Detect which cell encompasses the target text, then output its (x, y) center coordinate. 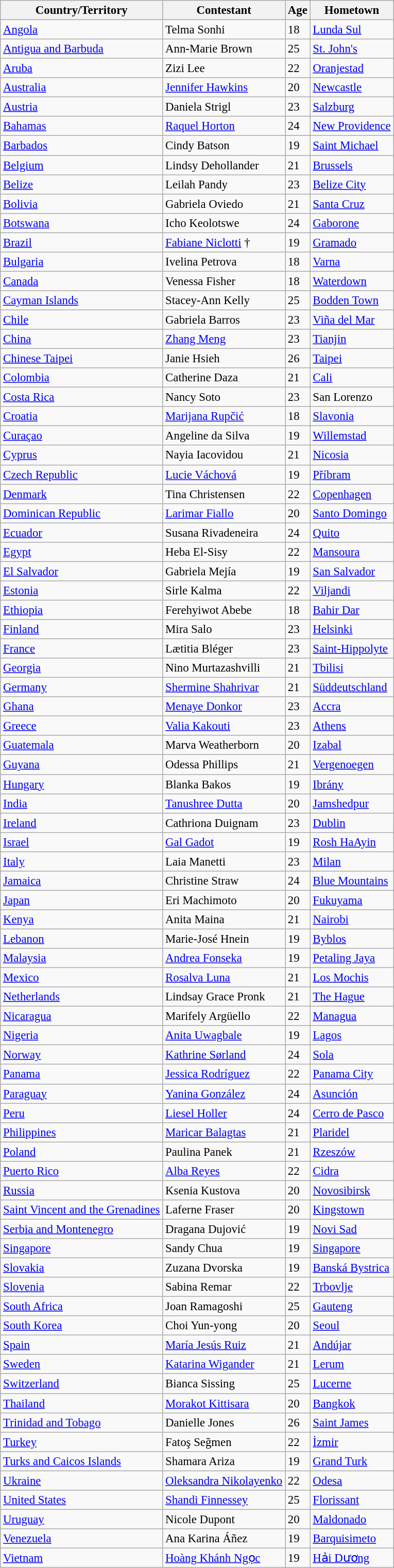
Bodden Town (352, 301)
Joan Ramagoshi (224, 1307)
Gabriela Oviedo (224, 204)
Viljandi (352, 591)
Bangkok (352, 1403)
Banská Bystrica (352, 1268)
Saint Vincent and the Grenadines (81, 1210)
China (81, 339)
Hungary (81, 784)
Petaling Jaya (352, 958)
Colombia (81, 378)
Turkey (81, 1442)
Italy (81, 861)
Izabal (352, 746)
Quito (352, 533)
Ethiopia (81, 610)
Georgia (81, 668)
Bahamas (81, 126)
Belize City (352, 184)
Laia Manetti (224, 861)
Mira Salo (224, 629)
Catherine Daza (224, 378)
Gramado (352, 242)
Panama City (352, 1074)
Guatemala (81, 746)
Gauteng (352, 1307)
Israel (81, 842)
Mexico (81, 978)
Czech Republic (81, 474)
Turks and Caicos Islands (81, 1461)
Santo Domingo (352, 513)
Tianjin (352, 339)
Choi Yun-yong (224, 1326)
Spain (81, 1345)
Sirle Kalma (224, 591)
Oranjestad (352, 68)
Lætitia Bléger (224, 649)
Kenya (81, 920)
Copenhagen (352, 494)
Shermine Shahrivar (224, 688)
Nicole Dupont (224, 1519)
Fukuyama (352, 900)
Angeline da Silva (224, 436)
Marva Weatherborn (224, 746)
El Salvador (81, 571)
Nicosia (352, 455)
Milan (352, 861)
Helsinki (352, 629)
Süddeutschland (352, 688)
Peru (81, 1113)
Nayia Iacovidou (224, 455)
Liesel Holler (224, 1113)
Rzeszów (352, 1152)
Florissant (352, 1500)
Brazil (81, 242)
Dragana Dujović (224, 1229)
Hoàng Khánh Ngọc (224, 1558)
Lagos (352, 1035)
Chinese Taipei (81, 359)
Blanka Bakos (224, 784)
South Korea (81, 1326)
Ana Karina Áñez (224, 1539)
Angola (81, 30)
Saint James (352, 1422)
Zuzana Dvorska (224, 1268)
Shandi Finnessey (224, 1500)
Barquisimeto (352, 1539)
Greece (81, 726)
Gabriela Mejía (224, 571)
Sandy Chua (224, 1248)
Uruguay (81, 1519)
Hải Dương (352, 1558)
Ecuador (81, 533)
Russia (81, 1190)
Slavonia (352, 416)
Anita Maina (224, 920)
Kathrine Sørland (224, 1055)
Willemstad (352, 436)
Nicaragua (81, 1016)
Hometown (352, 10)
Andújar (352, 1345)
Belize (81, 184)
Trbovlje (352, 1287)
Jessica Rodríguez (224, 1074)
Malaysia (81, 958)
Australia (81, 87)
Susana Rivadeneira (224, 533)
Příbram (352, 474)
Finland (81, 629)
Novosibirsk (352, 1190)
Bolivia (81, 204)
Valia Kakouti (224, 726)
Gabriela Barros (224, 320)
Paraguay (81, 1094)
Ibrány (352, 784)
St. John's (352, 49)
Taipei (352, 359)
Daniela Strigl (224, 107)
Alba Reyes (224, 1171)
Blue Mountains (352, 881)
Cidra (352, 1171)
Seoul (352, 1326)
San Salvador (352, 571)
Sabina Remar (224, 1287)
Salzburg (352, 107)
Norway (81, 1055)
Denmark (81, 494)
Cyprus (81, 455)
Newcastle (352, 87)
South Africa (81, 1307)
Aruba (81, 68)
Marifely Argüello (224, 1016)
New Providence (352, 126)
Contestant (224, 10)
Nino Murtazashvilli (224, 668)
Tanushree Dutta (224, 803)
Bulgaria (81, 262)
Croatia (81, 416)
India (81, 803)
Jennifer Hawkins (224, 87)
Heba El-Sisy (224, 552)
Gaborone (352, 223)
Larimar Fiallo (224, 513)
Grand Turk (352, 1461)
Slovakia (81, 1268)
Austria (81, 107)
Venezuela (81, 1539)
Philippines (81, 1132)
Serbia and Montenegro (81, 1229)
Ukraine (81, 1481)
Maldonado (352, 1519)
Costa Rica (81, 397)
Ireland (81, 823)
İzmir (352, 1442)
Morakot Kittisara (224, 1403)
San Lorenzo (352, 397)
Dominican Republic (81, 513)
Maricar Balagtas (224, 1132)
Curaçao (81, 436)
Lunda Sul (352, 30)
Zizi Lee (224, 68)
Rosalva Luna (224, 978)
Ivelina Petrova (224, 262)
Cerro de Pasco (352, 1113)
Stacey-Ann Kelly (224, 301)
Shamara Ariza (224, 1461)
Paulina Panek (224, 1152)
Lucerne (352, 1384)
Ghana (81, 707)
Waterdown (352, 281)
Rosh HaAyin (352, 842)
Canada (81, 281)
Athens (352, 726)
Andrea Fonseka (224, 958)
Brussels (352, 165)
Thailand (81, 1403)
Danielle Jones (224, 1422)
Trinidad and Tobago (81, 1422)
The Hague (352, 997)
France (81, 649)
Saint-Hippolyte (352, 649)
Accra (352, 707)
Kingstown (352, 1210)
Varna (352, 262)
Odessa Phillips (224, 765)
Leilah Pandy (224, 184)
Raquel Horton (224, 126)
Sola (352, 1055)
Janie Hsieh (224, 359)
Saint Michael (352, 146)
Cayman Islands (81, 301)
Belgium (81, 165)
Lindsay Grace Pronk (224, 997)
Fabiane Niclotti † (224, 242)
Barbados (81, 146)
Marie-José Hnein (224, 939)
Egypt (81, 552)
Telma Sonhi (224, 30)
Ferehyiwot Abebe (224, 610)
Bianca Sissing (224, 1384)
Odesa (352, 1481)
Managua (352, 1016)
Poland (81, 1152)
Katarina Wigander (224, 1364)
Menaye Donkor (224, 707)
Zhang Meng (224, 339)
Lerum (352, 1364)
Jamshedpur (352, 803)
Botswana (81, 223)
Lebanon (81, 939)
Lindsy Dehollander (224, 165)
Cindy Batson (224, 146)
Country/Territory (81, 10)
Los Mochis (352, 978)
Viña del Mar (352, 320)
Bahir Dar (352, 610)
Yanina González (224, 1094)
Nigeria (81, 1035)
Ann-Marie Brown (224, 49)
María Jesús Ruiz (224, 1345)
Dublin (352, 823)
Tina Christensen (224, 494)
Tbilisi (352, 668)
Lucie Váchová (224, 474)
Germany (81, 688)
Age (298, 10)
Gal Gadot (224, 842)
Icho Keolotswe (224, 223)
Mansoura (352, 552)
Fatoş Seğmen (224, 1442)
Eri Machimoto (224, 900)
Novi Sad (352, 1229)
Estonia (81, 591)
Laferne Fraser (224, 1210)
Switzerland (81, 1384)
Byblos (352, 939)
Venessa Fisher (224, 281)
Santa Cruz (352, 204)
Panama (81, 1074)
Marijana Rupčić (224, 416)
Vietnam (81, 1558)
Japan (81, 900)
United States (81, 1500)
Anita Uwagbale (224, 1035)
Slovenia (81, 1287)
Christine Straw (224, 881)
Nairobi (352, 920)
Oleksandra Nikolayenko (224, 1481)
Chile (81, 320)
Vergenoegen (352, 765)
Antigua and Barbuda (81, 49)
Plaridel (352, 1132)
Ksenia Kustova (224, 1190)
Jamaica (81, 881)
Puerto Rico (81, 1171)
Cali (352, 378)
Guyana (81, 765)
Sweden (81, 1364)
Netherlands (81, 997)
Asunción (352, 1094)
Nancy Soto (224, 397)
Cathriona Duignam (224, 823)
